Identify which cell holds the provided text, then report its (X, Y) central coordinate. 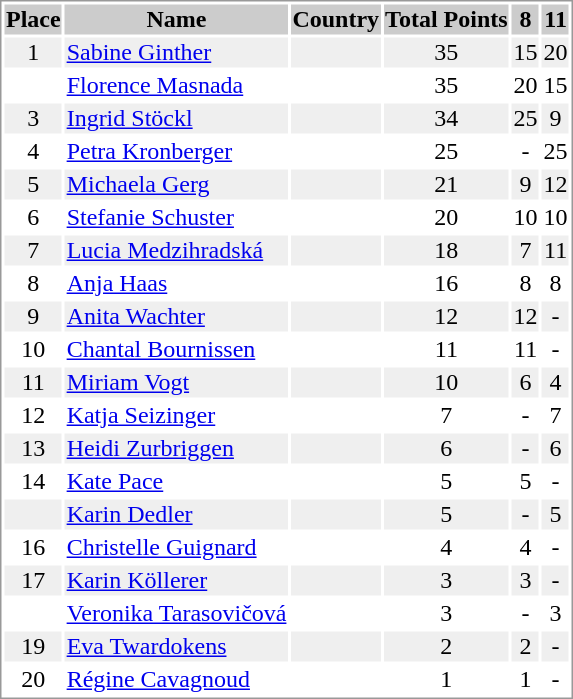
Total Points (446, 19)
Michaela Gerg (176, 185)
Anita Wachter (176, 317)
Miriam Vogt (176, 383)
19 (33, 647)
Kate Pace (176, 481)
17 (33, 581)
Régine Cavagnoud (176, 679)
Chantal Bournissen (176, 349)
Ingrid Stöckl (176, 119)
Lucia Medzihradská (176, 251)
Sabine Ginther (176, 53)
18 (446, 251)
13 (33, 449)
Katja Seizinger (176, 415)
Christelle Guignard (176, 547)
Heidi Zurbriggen (176, 449)
Anja Haas (176, 283)
34 (446, 119)
Eva Twardokens (176, 647)
Stefanie Schuster (176, 217)
Karin Köllerer (176, 581)
Veronika Tarasovičová (176, 613)
14 (33, 481)
Name (176, 19)
Karin Dedler (176, 515)
Country (336, 19)
Petra Kronberger (176, 151)
21 (446, 185)
Place (33, 19)
Florence Masnada (176, 85)
